Determine the (x, y) coordinate at the center of the cell enclosing the given text.  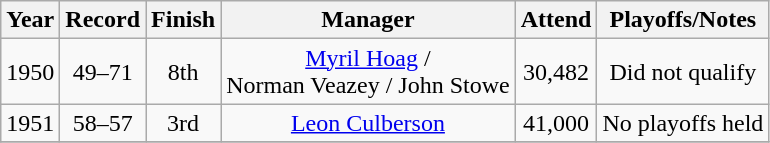
3rd (184, 123)
1951 (30, 123)
No playoffs held (683, 123)
Did not qualify (683, 72)
Leon Culberson (368, 123)
41,000 (556, 123)
Playoffs/Notes (683, 20)
49–71 (103, 72)
1950 (30, 72)
Year (30, 20)
58–57 (103, 123)
Myril Hoag / Norman Veazey / John Stowe (368, 72)
8th (184, 72)
30,482 (556, 72)
Attend (556, 20)
Record (103, 20)
Manager (368, 20)
Finish (184, 20)
